Scan for the cell matching the given text and deliver its [x, y] coordinate at center. 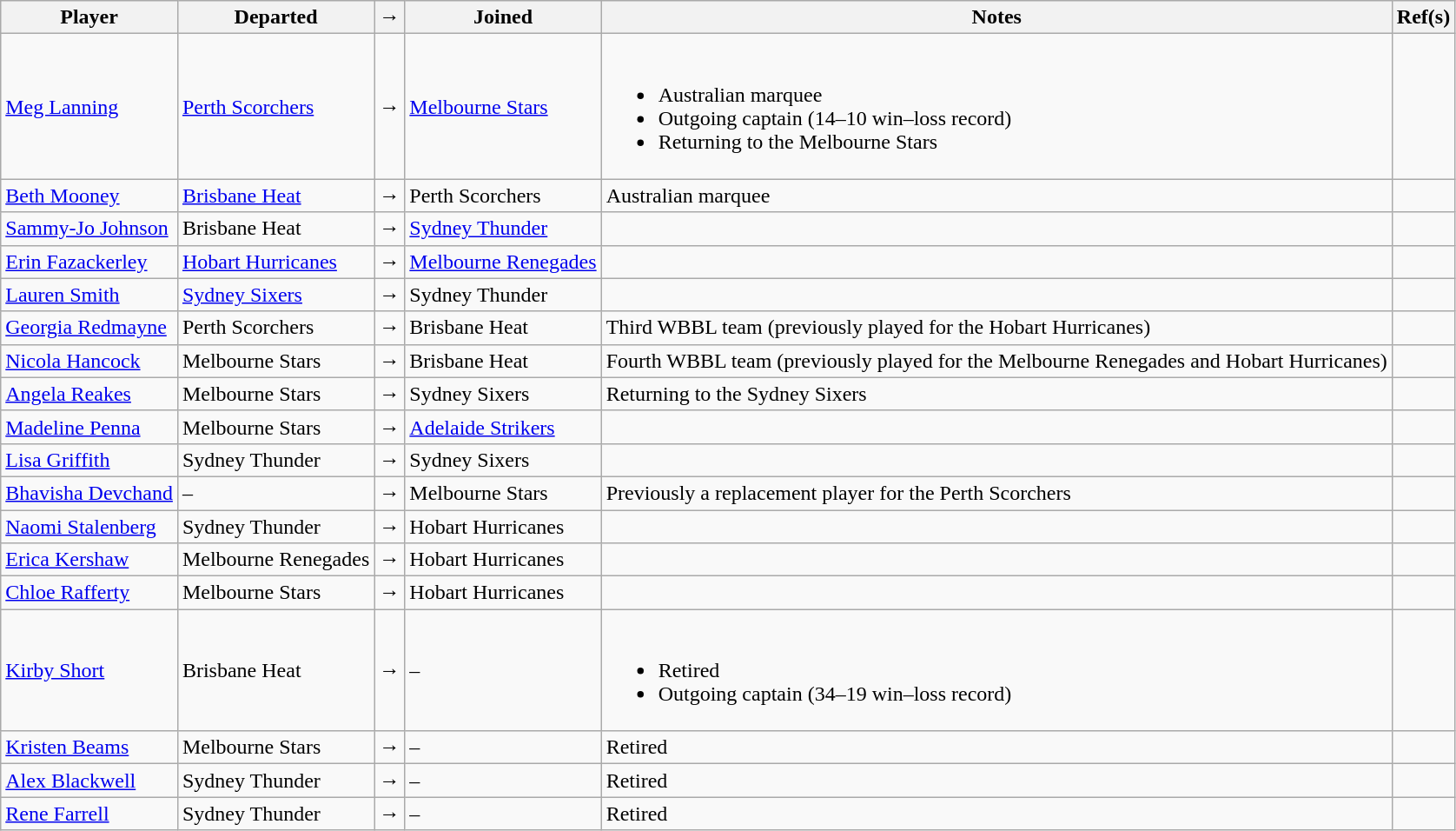
RetiredOutgoing captain (34–19 win–loss record) [996, 670]
Chloe Rafferty [89, 593]
Alex Blackwell [89, 781]
Kristen Beams [89, 748]
Lauren Smith [89, 295]
Erica Kershaw [89, 560]
Lisa Griffith [89, 460]
Returning to the Sydney Sixers [996, 394]
Previously a replacement player for the Perth Scorchers [996, 493]
Georgia Redmayne [89, 328]
Kirby Short [89, 670]
Sammy-Jo Johnson [89, 229]
Rene Farrell [89, 814]
Fourth WBBL team (previously played for the Melbourne Renegades and Hobart Hurricanes) [996, 361]
Nicola Hancock [89, 361]
Beth Mooney [89, 196]
Player [89, 17]
Joined [503, 17]
Australian marqueeOutgoing captain (14–10 win–loss record)Returning to the Melbourne Stars [996, 106]
Notes [996, 17]
Ref(s) [1423, 17]
Bhavisha Devchand [89, 493]
Departed [275, 17]
Third WBBL team (previously played for the Hobart Hurricanes) [996, 328]
Australian marquee [996, 196]
Erin Fazackerley [89, 262]
Adelaide Strikers [503, 427]
Madeline Penna [89, 427]
Naomi Stalenberg [89, 526]
Meg Lanning [89, 106]
Angela Reakes [89, 394]
